Capture the cell that displays the provided text and extract its [X, Y] central coordinate. 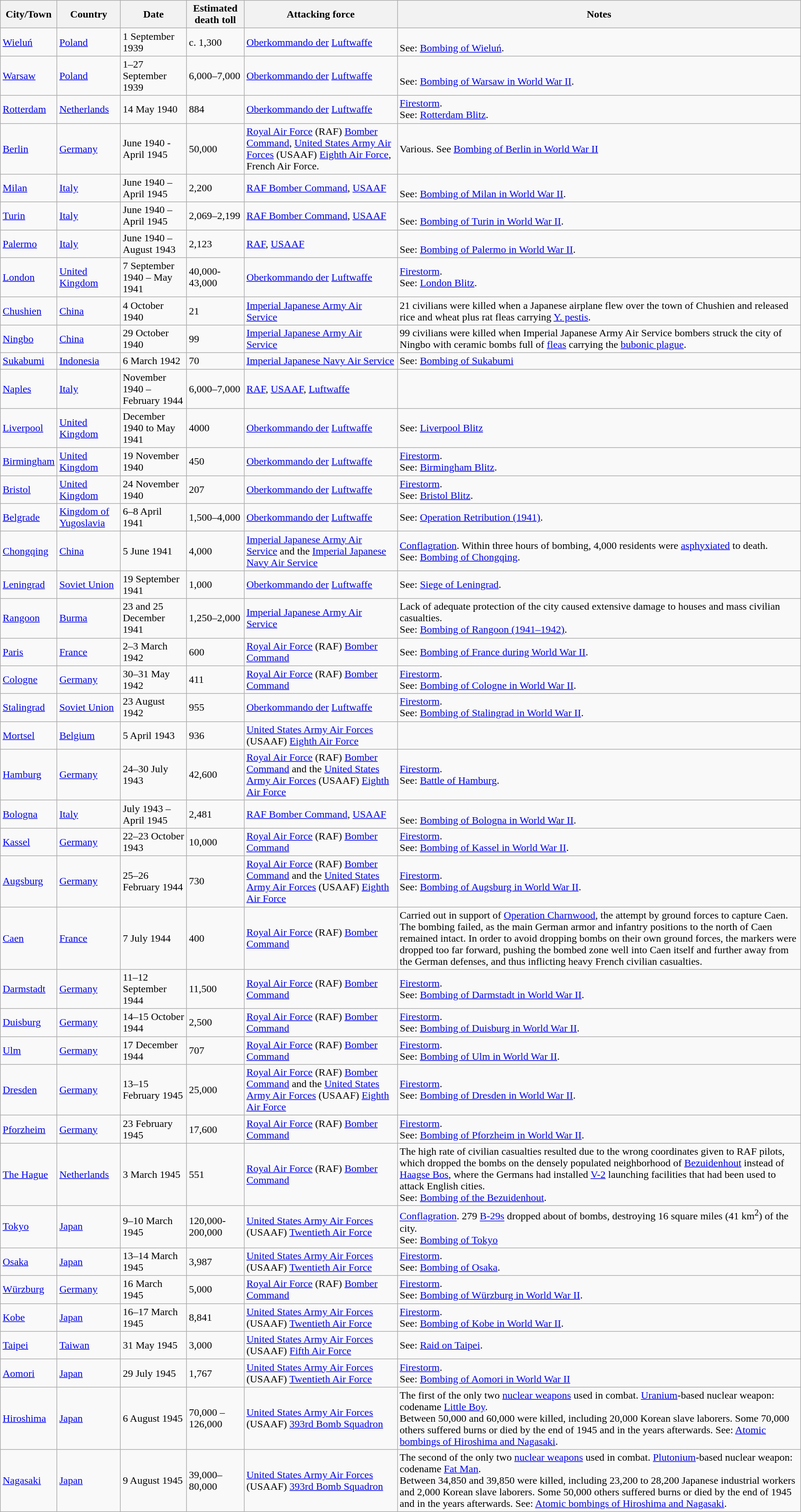
70 [215, 361]
70,000 – 126,000 [215, 1418]
3 March 1945 [153, 1174]
16–17 March 1945 [153, 1318]
Firestorm.See: Battle of Hamburg. [599, 774]
Caen [29, 938]
See: Bombing of Palermo in World War II. [599, 244]
RAF, USAAF [320, 244]
Firestorm.See: Bombing of Augsburg in World War II. [599, 881]
Burma [89, 618]
1,500–4,000 [215, 518]
Leningrad [29, 584]
Firestorm.See: Bombing of Aomori in World War II [599, 1373]
4 October 1940 [153, 311]
Firestorm.See: Bombing of Würzburg in World War II. [599, 1290]
See: Bombing of Sukabumi [599, 361]
1,767 [215, 1373]
24–30 July 1943 [153, 774]
Belgrade [29, 518]
Bologna [29, 814]
United States Army Air Forces (USAAF) Fifth Air Force [320, 1345]
Estimated death toll [215, 15]
Pforzheim [29, 1130]
Firestorm.See: Bombing of Cologne in World War II. [599, 679]
17,600 [215, 1130]
707 [215, 1051]
22–23 October 1943 [153, 842]
June 1940 - April 1945 [153, 149]
30–31 May 1942 [153, 679]
See: Bombing of Milan in World War II. [599, 188]
Imperial Japanese Army Air Service and the Imperial Japanese Navy Air Service [320, 551]
Date [153, 15]
Attacking force [320, 15]
Royal Air Force (RAF) Bomber Command, United States Army Air Forces (USAAF) Eighth Air Force, French Air Force. [320, 149]
Firestorm.See: Bombing of Ulm in World War II. [599, 1051]
The Hague [29, 1174]
Firestorm.See: Bombing of Kobe in World War II. [599, 1318]
Chongqing [29, 551]
1,000 [215, 584]
June 1940 – August 1943 [153, 244]
23 February 1945 [153, 1130]
See: Bombing of Bologna in World War II. [599, 814]
400 [215, 938]
Kingdom of Yugoslavia [89, 518]
Firestorm. See: Bombing of Dresden in World War II. [599, 1090]
See: Liverpool Blitz [599, 428]
Augsburg [29, 881]
8,841 [215, 1318]
Dresden [29, 1090]
21 civilians were killed when a Japanese airplane flew over the town of Chushien and released rice and wheat plus rat fleas carrying Y. pestis. [599, 311]
3,000 [215, 1345]
Firestorm. See: Bombing of Pforzheim in World War II. [599, 1130]
Firestorm.See: Rotterdam Blitz. [599, 110]
11,500 [215, 989]
Würzburg [29, 1290]
Ningbo [29, 339]
Hiroshima [29, 1418]
Chushien [29, 311]
United States Army Air Forces (USAAF) Eighth Air Force [320, 735]
Indonesia [89, 361]
Nagasaki [29, 1481]
Firestorm.See: Bombing of Kassel in World War II. [599, 842]
Firestorm.See: Bristol Blitz. [599, 489]
19 September 1941 [153, 584]
RAF, USAAF, Luftwaffe [320, 388]
See: Raid on Taipei. [599, 1345]
2,200 [215, 188]
936 [215, 735]
39,000–80,000 [215, 1481]
Warsaw [29, 76]
21 [215, 311]
Firestorm.See: London Blitz. [599, 277]
955 [215, 708]
2,123 [215, 244]
6–8 April 1941 [153, 518]
Imperial Japanese Navy Air Service [320, 361]
Turin [29, 216]
Osaka [29, 1261]
13–15 February 1945 [153, 1090]
207 [215, 489]
6 March 1942 [153, 361]
Darmstadt [29, 989]
6 August 1945 [153, 1418]
2–3 March 1942 [153, 652]
25–26 February 1944 [153, 881]
4,000 [215, 551]
Notes [599, 15]
Stalingrad [29, 708]
Kobe [29, 1318]
Mortsel [29, 735]
1 September 1939 [153, 42]
25,000 [215, 1090]
Taipei [29, 1345]
7 July 1944 [153, 938]
Cologne [29, 679]
16 March 1945 [153, 1290]
See: Siege of Leningrad. [599, 584]
Firestorm.See: Bombing of Duisburg in World War II. [599, 1023]
551 [215, 1174]
19 November 1940 [153, 462]
5,000 [215, 1290]
24 November 1940 [153, 489]
9 August 1945 [153, 1481]
Palermo [29, 244]
99 [215, 339]
2,069–2,199 [215, 216]
See: Bombing of Wieluń. [599, 42]
31 May 1945 [153, 1345]
Aomori [29, 1373]
Bristol [29, 489]
17 December 1944 [153, 1051]
See: Operation Retribution (1941). [599, 518]
Tokyo [29, 1227]
50,000 [215, 149]
Hamburg [29, 774]
See: Bombing of Warsaw in World War II. [599, 76]
Paris [29, 652]
29 October 1940 [153, 339]
Rotterdam [29, 110]
Liverpool [29, 428]
7 September 1940 – May 1941 [153, 277]
Firestorm.See: Bombing of Darmstadt in World War II. [599, 989]
730 [215, 881]
Conflagration. 279 B-29s dropped about of bombs, destroying 16 square miles (41 km2) of the city. See: Bombing of Tokyo [599, 1227]
9–10 March 1945 [153, 1227]
600 [215, 652]
See: Bombing of France during World War II. [599, 652]
14–15 October 1944 [153, 1023]
Conflagration. Within three hours of bombing, 4,000 residents were asphyxiated to death.See: Bombing of Chongqing. [599, 551]
Firestorm.See: Bombing of Stalingrad in World War II. [599, 708]
5 April 1943 [153, 735]
Taiwan [89, 1345]
Rangoon [29, 618]
Country [89, 15]
23 August 1942 [153, 708]
Ulm [29, 1051]
Naples [29, 388]
See: Bombing of Turin in World War II. [599, 216]
c. 1,300 [215, 42]
City/Town [29, 15]
120,000-200,000 [215, 1227]
Berlin [29, 149]
450 [215, 462]
December 1940 to May 1941 [153, 428]
Milan [29, 188]
Kassel [29, 842]
Firestorm.See: Bombing of Osaka. [599, 1261]
November 1940 – February 1944 [153, 388]
23 and 25 December 1941 [153, 618]
29 July 1945 [153, 1373]
10,000 [215, 842]
London [29, 277]
2,500 [215, 1023]
Various. See Bombing of Berlin in World War II [599, 149]
3,987 [215, 1261]
11–12 September 1944 [153, 989]
Wieluń [29, 42]
Duisburg [29, 1023]
Firestorm.See: Birmingham Blitz. [599, 462]
4000 [215, 428]
1–27 September 1939 [153, 76]
Sukabumi [29, 361]
2,481 [215, 814]
July 1943 – April 1945 [153, 814]
13–14 March 1945 [153, 1261]
40,000-43,000 [215, 277]
Birmingham [29, 462]
42,600 [215, 774]
Belgium [89, 735]
884 [215, 110]
1,250–2,000 [215, 618]
14 May 1940 [153, 110]
411 [215, 679]
Lack of adequate protection of the city caused extensive damage to houses and mass civilian casualties.See: Bombing of Rangoon (1941–1942). [599, 618]
5 June 1941 [153, 551]
